Return the (X, Y) coordinate for the center point of the cell that contains the specified text.  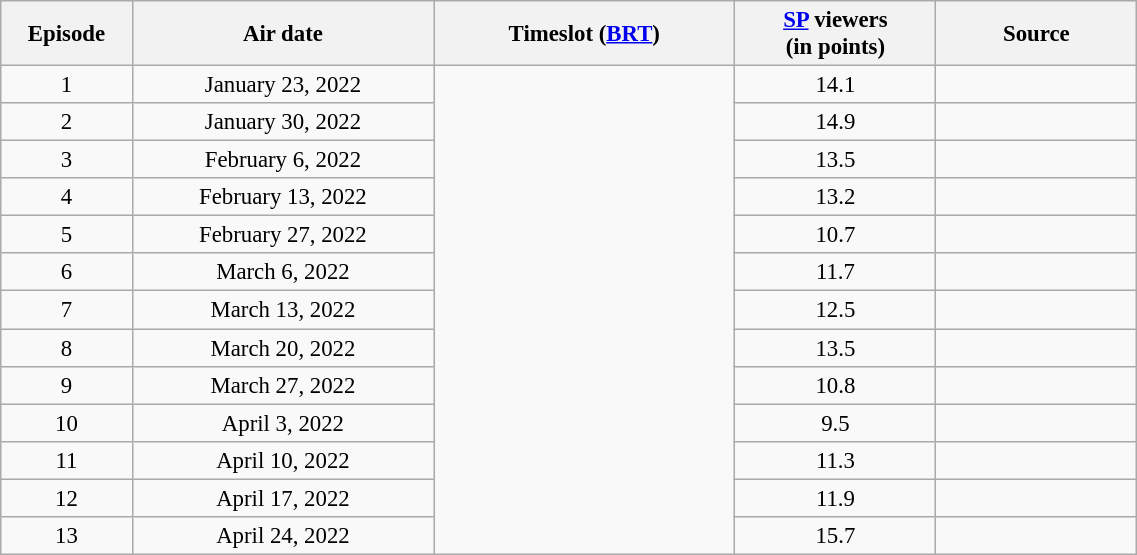
9.5 (836, 423)
5 (66, 235)
10.8 (836, 385)
11 (66, 460)
Episode (66, 34)
Timeslot (BRT) (584, 34)
March 13, 2022 (282, 310)
SP viewers(in points) (836, 34)
4 (66, 197)
February 13, 2022 (282, 197)
13 (66, 536)
Source (1036, 34)
1 (66, 85)
March 6, 2022 (282, 273)
April 24, 2022 (282, 536)
April 17, 2022 (282, 498)
January 30, 2022 (282, 122)
Air date (282, 34)
February 27, 2022 (282, 235)
10 (66, 423)
14.9 (836, 122)
14.1 (836, 85)
April 10, 2022 (282, 460)
March 27, 2022 (282, 385)
April 3, 2022 (282, 423)
9 (66, 385)
12 (66, 498)
February 6, 2022 (282, 160)
8 (66, 348)
2 (66, 122)
January 23, 2022 (282, 85)
15.7 (836, 536)
March 20, 2022 (282, 348)
11.3 (836, 460)
7 (66, 310)
12.5 (836, 310)
13.2 (836, 197)
11.9 (836, 498)
3 (66, 160)
6 (66, 273)
11.7 (836, 273)
10.7 (836, 235)
